Identify which cell holds the provided text, then report its [X, Y] central coordinate. 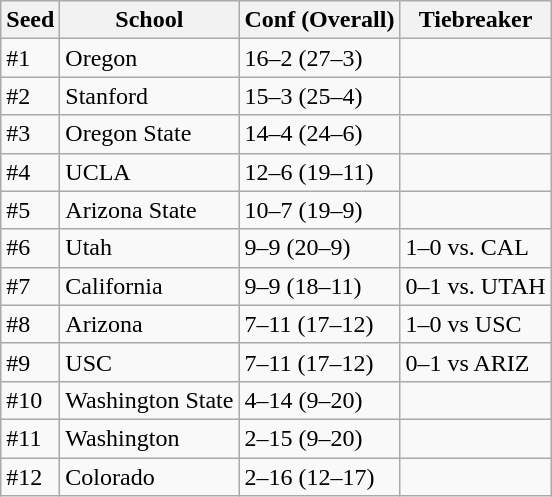
#8 [30, 324]
Arizona [150, 324]
12–6 (19–11) [320, 172]
Washington State [150, 400]
#1 [30, 58]
#9 [30, 362]
0–1 vs. UTAH [476, 286]
Conf (Overall) [320, 20]
Oregon State [150, 134]
15–3 (25–4) [320, 96]
0–1 vs ARIZ [476, 362]
Washington [150, 438]
USC [150, 362]
School [150, 20]
#10 [30, 400]
#3 [30, 134]
UCLA [150, 172]
Utah [150, 248]
2–15 (9–20) [320, 438]
#6 [30, 248]
#4 [30, 172]
2–16 (12–17) [320, 477]
Arizona State [150, 210]
Stanford [150, 96]
Colorado [150, 477]
1–0 vs. CAL [476, 248]
Tiebreaker [476, 20]
California [150, 286]
#12 [30, 477]
#2 [30, 96]
#11 [30, 438]
1–0 vs USC [476, 324]
#5 [30, 210]
14–4 (24–6) [320, 134]
9–9 (20–9) [320, 248]
#7 [30, 286]
Oregon [150, 58]
9–9 (18–11) [320, 286]
10–7 (19–9) [320, 210]
16–2 (27–3) [320, 58]
Seed [30, 20]
4–14 (9–20) [320, 400]
